Output the (x, y) coordinate of the center of the cell containing the given text.  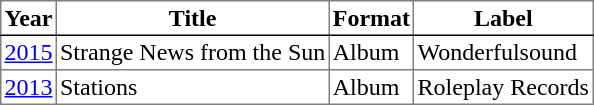
Year (29, 18)
2015 (29, 52)
Strange News from the Sun (192, 52)
Label (504, 18)
Title (192, 18)
Roleplay Records (504, 87)
2013 (29, 87)
Wonderfulsound (504, 52)
Stations (192, 87)
Format (372, 18)
